Capture the cell that displays the provided text and extract its [X, Y] central coordinate. 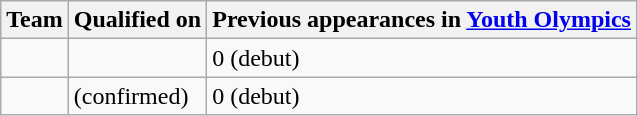
Previous appearances in Youth Olympics [422, 20]
Team [35, 20]
(confirmed) [137, 96]
Qualified on [137, 20]
